Scan for the cell matching the given text and deliver its [X, Y] coordinate at center. 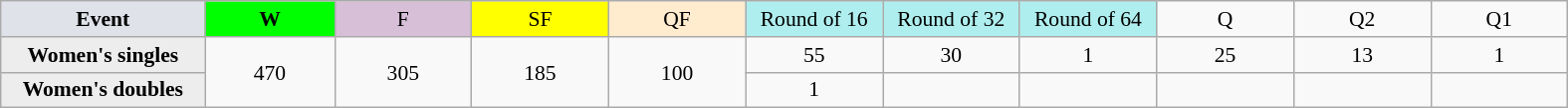
25 [1226, 55]
Q2 [1362, 19]
Q1 [1499, 19]
100 [677, 72]
QF [677, 19]
Women's doubles [104, 90]
W [270, 19]
Event [104, 19]
13 [1362, 55]
55 [814, 55]
Round of 16 [814, 19]
Q [1226, 19]
470 [270, 72]
Round of 64 [1088, 19]
F [403, 19]
Women's singles [104, 55]
Round of 32 [951, 19]
305 [403, 72]
30 [951, 55]
SF [541, 19]
185 [541, 72]
